Find where the given text appears and provide that cell's center as [X, Y] coordinate. 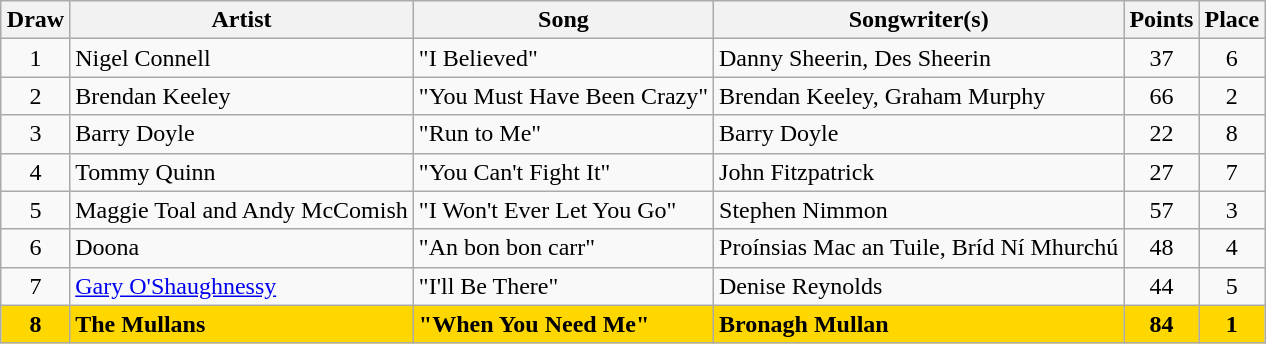
Maggie Toal and Andy McComish [242, 210]
84 [1162, 324]
Danny Sheerin, Des Sheerin [919, 58]
57 [1162, 210]
37 [1162, 58]
"You Must Have Been Crazy" [563, 96]
66 [1162, 96]
22 [1162, 134]
Gary O'Shaughnessy [242, 286]
Points [1162, 20]
44 [1162, 286]
Brendan Keeley [242, 96]
Draw [35, 20]
Denise Reynolds [919, 286]
"I'll Be There" [563, 286]
Songwriter(s) [919, 20]
"I Believed" [563, 58]
27 [1162, 172]
Tommy Quinn [242, 172]
Bronagh Mullan [919, 324]
Stephen Nimmon [919, 210]
48 [1162, 248]
Nigel Connell [242, 58]
Brendan Keeley, Graham Murphy [919, 96]
The Mullans [242, 324]
John Fitzpatrick [919, 172]
Doona [242, 248]
Place [1232, 20]
"Run to Me" [563, 134]
Artist [242, 20]
"I Won't Ever Let You Go" [563, 210]
"You Can't Fight It" [563, 172]
"An bon bon carr" [563, 248]
"When You Need Me" [563, 324]
Proínsias Mac an Tuile, Bríd Ní Mhurchú [919, 248]
Song [563, 20]
